Pinpoint the cell where the given text exists, returning its (X, Y) midpoint coordinate. 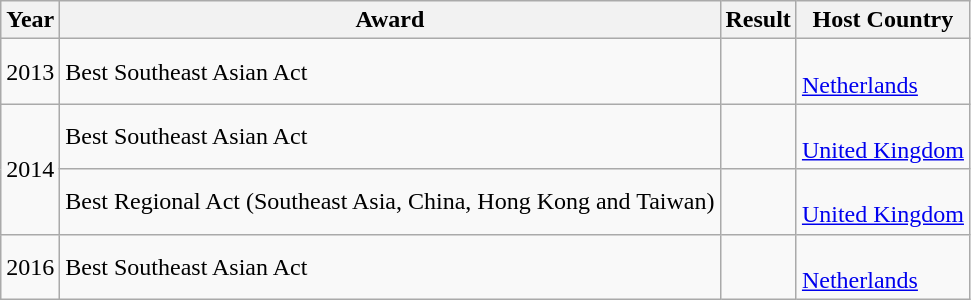
2013 (30, 72)
Best Regional Act (Southeast Asia, China, Hong Kong and Taiwan) (390, 202)
2016 (30, 266)
2014 (30, 169)
Year (30, 20)
Award (390, 20)
Host Country (882, 20)
Result (758, 20)
